Return [X, Y] of the center of cell containing provided text 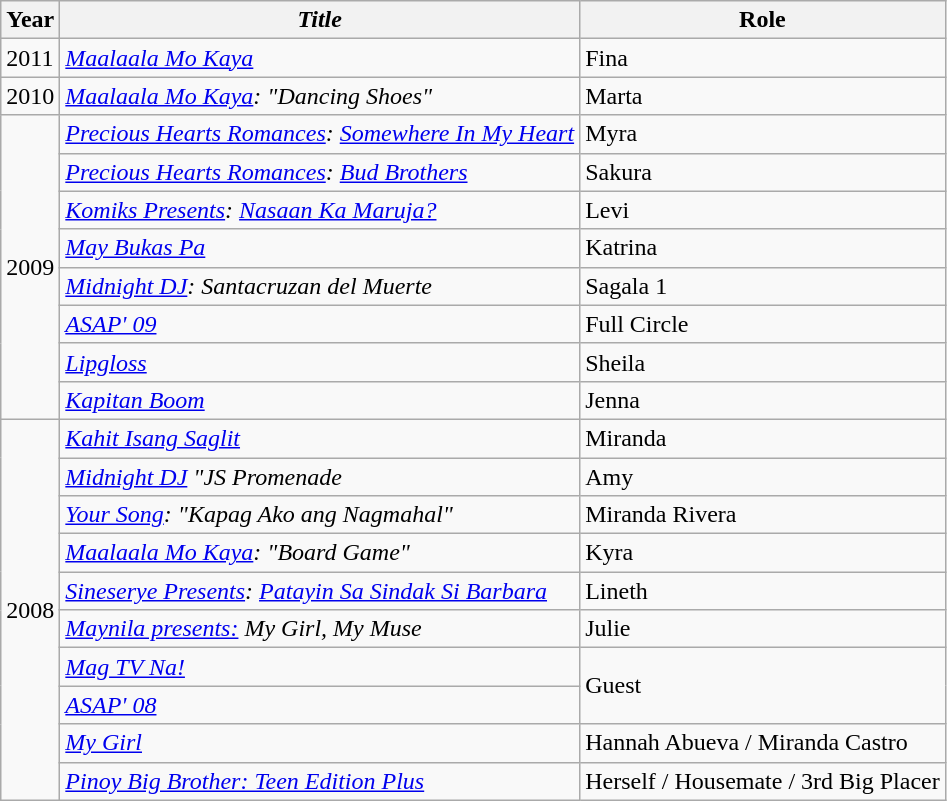
Pinoy Big Brother: Teen Edition Plus [320, 781]
Marta [763, 96]
My Girl [320, 743]
Herself / Housemate / 3rd Big Placer [763, 781]
Full Circle [763, 324]
Precious Hearts Romances: Somewhere In My Heart [320, 134]
ASAP' 09 [320, 324]
2011 [30, 58]
Sakura [763, 172]
Your Song: "Kapag Ako ang Nagmahal" [320, 515]
Midnight DJ "JS Promenade [320, 477]
Guest [763, 686]
Kahit Isang Saglit [320, 438]
Lineth [763, 591]
Title [320, 20]
Julie [763, 629]
Lipgloss [320, 362]
Miranda [763, 438]
Miranda Rivera [763, 515]
Precious Hearts Romances: Bud Brothers [320, 172]
Maalaala Mo Kaya [320, 58]
Kyra [763, 553]
Komiks Presents: Nasaan Ka Maruja? [320, 210]
Amy [763, 477]
Maynila presents: My Girl, My Muse [320, 629]
Midnight DJ: Santacruzan del Muerte [320, 286]
Katrina [763, 248]
Sheila [763, 362]
2009 [30, 267]
Levi [763, 210]
Year [30, 20]
Sagala 1 [763, 286]
Sineserye Presents: Patayin Sa Sindak Si Barbara [320, 591]
Myra [763, 134]
Fina [763, 58]
Maalaala Mo Kaya: "Board Game" [320, 553]
Hannah Abueva / Miranda Castro [763, 743]
Mag TV Na! [320, 667]
2010 [30, 96]
Role [763, 20]
Kapitan Boom [320, 400]
Jenna [763, 400]
2008 [30, 610]
ASAP' 08 [320, 705]
Maalaala Mo Kaya: "Dancing Shoes" [320, 96]
May Bukas Pa [320, 248]
